Search for the cell housing the specified text and yield its (x, y) center coordinate. 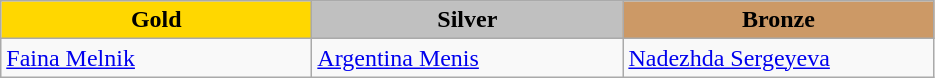
Bronze (778, 20)
Faina Melnik (156, 58)
Silver (468, 20)
Gold (156, 20)
Argentina Menis (468, 58)
Nadezhda Sergeyeva (778, 58)
